Output the [X, Y] coordinate of the center of the cell containing the given text.  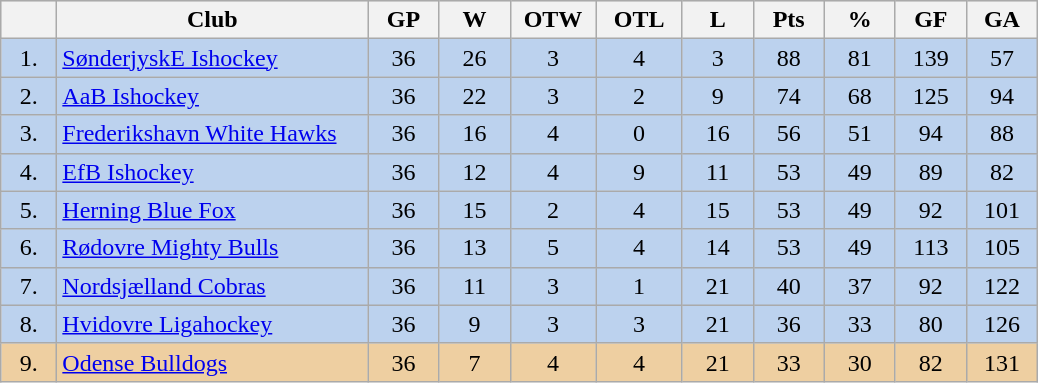
L [718, 20]
8. [29, 324]
GF [930, 20]
81 [860, 58]
26 [474, 58]
30 [860, 362]
Odense Bulldogs [212, 362]
74 [788, 96]
0 [639, 134]
Club [212, 20]
22 [474, 96]
W [474, 20]
AaB Ishockey [212, 96]
Hvidovre Ligahockey [212, 324]
OTW [553, 20]
OTL [639, 20]
2. [29, 96]
80 [930, 324]
Herning Blue Fox [212, 210]
113 [930, 248]
4. [29, 172]
40 [788, 286]
9. [29, 362]
125 [930, 96]
GP [404, 20]
7 [474, 362]
14 [718, 248]
51 [860, 134]
SønderjyskE Ishockey [212, 58]
GA [1002, 20]
57 [1002, 58]
7. [29, 286]
126 [1002, 324]
Frederikshavn White Hawks [212, 134]
131 [1002, 362]
5. [29, 210]
89 [930, 172]
68 [860, 96]
56 [788, 134]
139 [930, 58]
Nordsjælland Cobras [212, 286]
1. [29, 58]
Pts [788, 20]
13 [474, 248]
122 [1002, 286]
12 [474, 172]
37 [860, 286]
5 [553, 248]
% [860, 20]
1 [639, 286]
6. [29, 248]
3. [29, 134]
EfB Ishockey [212, 172]
Rødovre Mighty Bulls [212, 248]
105 [1002, 248]
101 [1002, 210]
